Detect which cell encompasses the target text, then output its (x, y) center coordinate. 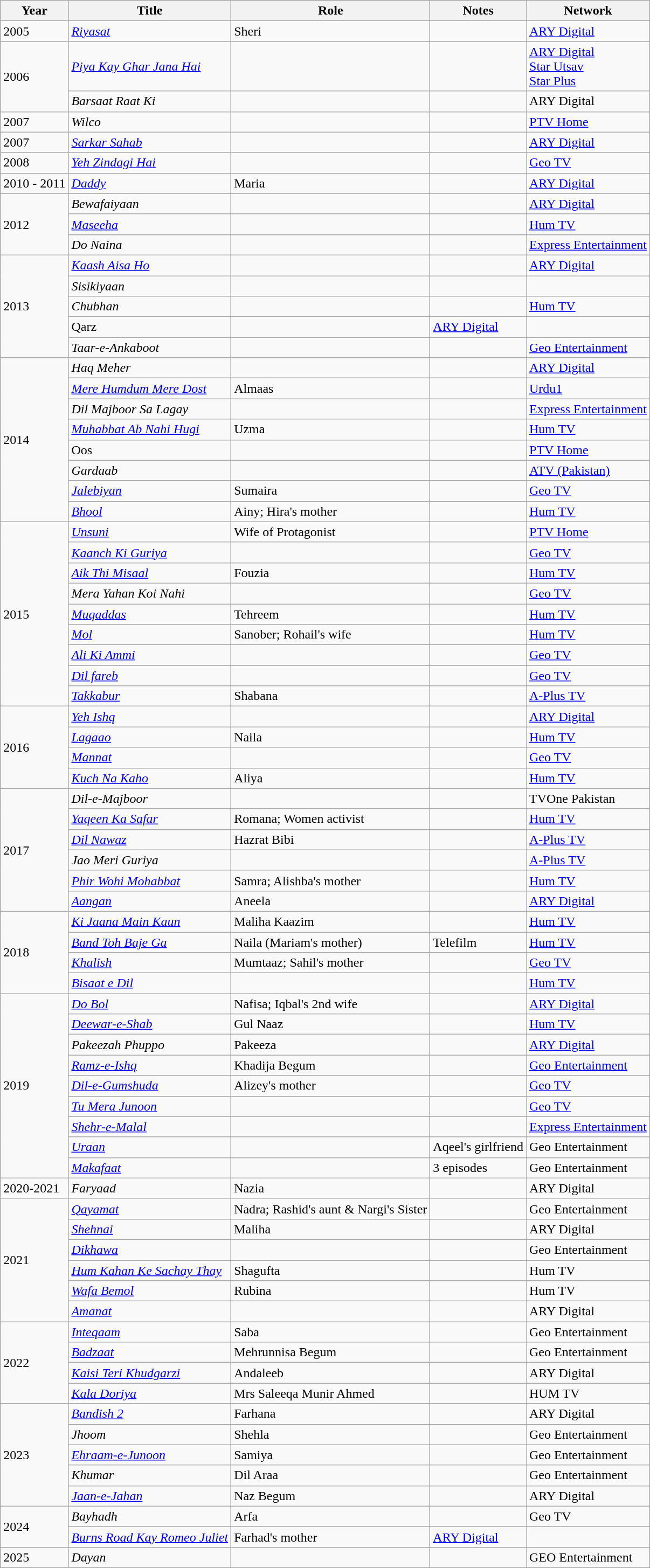
2010 - 2011 (34, 183)
Maseeha (150, 224)
Mol (150, 635)
Sumaira (331, 491)
Khumar (150, 1475)
Dil Araa (331, 1475)
Do Naina (150, 245)
Makafaat (150, 1168)
Yaqeen Ka Safar (150, 819)
2013 (34, 306)
Piya Kay Ghar Jana Hai (150, 66)
2019 (34, 1086)
2015 (34, 614)
2024 (34, 1527)
Deewar-e-Shab (150, 1024)
Wife of Protagonist (331, 532)
Sheri (331, 31)
Pakeeza (331, 1045)
Bewafaiyaan (150, 204)
Sarkar Sahab (150, 142)
Band Toh Baje Ga (150, 942)
Qarz (150, 327)
Faryaad (150, 1188)
2005 (34, 31)
ARY DigitalStar UtsavStar Plus (587, 66)
Dil Majboor Sa Lagay (150, 409)
3 episodes (479, 1168)
Barsaat Raat Ki (150, 101)
Samra; Alishba's mother (331, 880)
Shagufta (331, 1270)
Saba (331, 1332)
Maria (331, 183)
Urdu1 (587, 388)
2021 (34, 1260)
Do Bol (150, 1004)
Jao Meri Guriya (150, 860)
Fouzia (331, 573)
Mehrunnisa Begum (331, 1352)
Yeh Ishq (150, 717)
Uzma (331, 429)
Romana; Women activist (331, 819)
Arfa (331, 1516)
Mere Humdum Mere Dost (150, 388)
Maliha (331, 1229)
Shehr-e-Malal (150, 1127)
2018 (34, 952)
Alizey's mother (331, 1086)
Phir Wohi Mohabbat (150, 880)
2020-2021 (34, 1188)
Bhool (150, 511)
Kuch Na Kaho (150, 778)
Telefilm (479, 942)
Mannat (150, 758)
Amanat (150, 1312)
Qayamat (150, 1209)
2012 (34, 224)
Tehreem (331, 614)
Ehraam-e-Junoon (150, 1455)
Shabana (331, 696)
Shehnai (150, 1229)
Wafa Bemol (150, 1291)
TVOne Pakistan (587, 799)
Sisikiyaan (150, 286)
Ramz-e-Ishq (150, 1065)
Jhoom (150, 1434)
Ki Jaana Main Kaun (150, 921)
Taar-e-Ankaboot (150, 348)
Unsuni (150, 532)
Hazrat Bibi (331, 839)
Dayan (150, 1557)
Wilco (150, 122)
Daddy (150, 183)
Kaanch Ki Guriya (150, 552)
Pakeezah Phuppo (150, 1045)
Year (34, 11)
Aik Thi Misaal (150, 573)
Tu Mera Junoon (150, 1106)
Nadra; Rashid's aunt & Nargi's Sister (331, 1209)
Title (150, 11)
GEO Entertainment (587, 1557)
Almaas (331, 388)
Kala Doriya (150, 1393)
Network (587, 11)
Nafisa; Iqbal's 2nd wife (331, 1004)
2006 (34, 77)
Bayhadh (150, 1516)
Andaleeb (331, 1373)
Mumtaaz; Sahil's mother (331, 963)
Khadija Begum (331, 1065)
2008 (34, 163)
Nazia (331, 1188)
2014 (34, 440)
Dil-e-Majboor (150, 799)
Mrs Saleeqa Munir Ahmed (331, 1393)
Kaash Aisa Ho (150, 265)
Role (331, 11)
Naila (331, 737)
Uraan (150, 1147)
Dil-e-Gumshuda (150, 1086)
Muqaddas (150, 614)
Gul Naaz (331, 1024)
ATV (Pakistan) (587, 470)
Gardaab (150, 470)
Aqeel's girlfriend (479, 1147)
Samiya (331, 1455)
Sanober; Rohail's wife (331, 635)
2025 (34, 1557)
Dikhawa (150, 1250)
Bandish 2 (150, 1414)
HUM TV (587, 1393)
Hum Kahan Ke Sachay Thay (150, 1270)
Mera Yahan Koi Nahi (150, 593)
Shehla (331, 1434)
Ainy; Hira's mother (331, 511)
2017 (34, 850)
Inteqaam (150, 1332)
2023 (34, 1455)
Kaisi Teri Khudgarzi (150, 1373)
Farhana (331, 1414)
Aangan (150, 901)
Farhad's mother (331, 1537)
2022 (34, 1363)
Maliha Kaazim (331, 921)
Naz Begum (331, 1496)
Jaan-e-Jahan (150, 1496)
Badzaat (150, 1352)
Lagaao (150, 737)
Aneela (331, 901)
Dil fareb (150, 676)
Yeh Zindagi Hai (150, 163)
Aliya (331, 778)
Rubina (331, 1291)
Khalish (150, 963)
Takkabur (150, 696)
Naila (Mariam's mother) (331, 942)
Burns Road Kay Romeo Juliet (150, 1537)
2016 (34, 747)
Ali Ki Ammi (150, 655)
Muhabbat Ab Nahi Hugi (150, 429)
Riyasat (150, 31)
Dil Nawaz (150, 839)
Jalebiyan (150, 491)
Bisaat e Dil (150, 983)
Haq Meher (150, 368)
Notes (479, 11)
Oos (150, 450)
Chubhan (150, 307)
